Locate the cell with the specified text and output its (x, y) center coordinate. 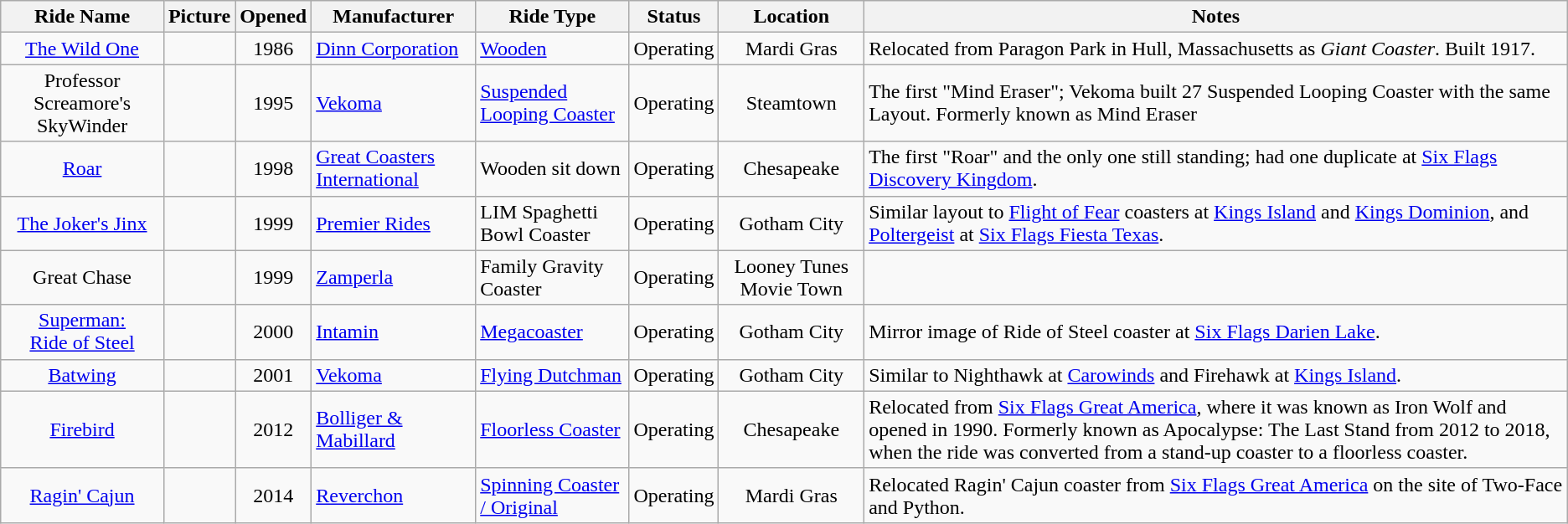
The Joker's Jinx (82, 223)
Dinn Corporation (394, 49)
Professor Screamore's SkyWinder (82, 103)
Bolliger & Mabillard (394, 429)
The first "Roar" and the only one still standing; had one duplicate at Six Flags Discovery Kingdom. (1216, 169)
Ride Name (82, 17)
Relocated from Paragon Park in Hull, Massachusetts as Giant Coaster. Built 1917. (1216, 49)
Notes (1216, 17)
Relocated Ragin' Cajun coaster from Six Flags Great America on the site of Two-Face and Python. (1216, 496)
Similar layout to Flight of Fear coasters at Kings Island and Kings Dominion, and Poltergeist at Six Flags Fiesta Texas. (1216, 223)
Wooden sit down (553, 169)
Manufacturer (394, 17)
2001 (273, 375)
Spinning Coaster / Original (553, 496)
Mirror image of Ride of Steel coaster at Six Flags Darien Lake. (1216, 331)
2014 (273, 496)
1995 (273, 103)
1986 (273, 49)
Picture (199, 17)
Superman:Ride of Steel (82, 331)
Similar to Nighthawk at Carowinds and Firehawk at Kings Island. (1216, 375)
Zamperla (394, 278)
Reverchon (394, 496)
LIM Spaghetti Bowl Coaster (553, 223)
Status (673, 17)
The Wild One (82, 49)
Intamin (394, 331)
Ragin' Cajun (82, 496)
Premier Rides (394, 223)
Ride Type (553, 17)
Wooden (553, 49)
Location (792, 17)
Batwing (82, 375)
Flying Dutchman (553, 375)
Megacoaster (553, 331)
Firebird (82, 429)
The first "Mind Eraser"; Vekoma built 27 Suspended Looping Coaster with the same Layout. Formerly known as Mind Eraser (1216, 103)
Steamtown (792, 103)
Roar (82, 169)
Floorless Coaster (553, 429)
Family Gravity Coaster (553, 278)
Looney Tunes Movie Town (792, 278)
2012 (273, 429)
2000 (273, 331)
Suspended Looping Coaster (553, 103)
1998 (273, 169)
Opened (273, 17)
Great Chase (82, 278)
Great Coasters International (394, 169)
